Output the (X, Y) coordinate of the center of the cell containing the given text.  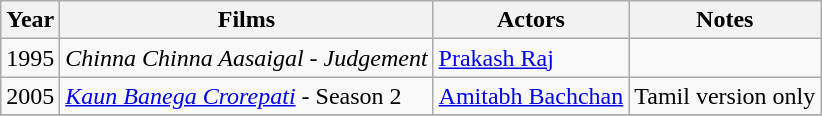
Kaun Banega Crorepati - Season 2 (246, 96)
Notes (725, 20)
Prakash Raj (531, 58)
2005 (30, 96)
Tamil version only (725, 96)
Year (30, 20)
Films (246, 20)
Chinna Chinna Aasaigal - Judgement (246, 58)
Actors (531, 20)
1995 (30, 58)
Amitabh Bachchan (531, 96)
